Locate the cell with the specified text and output its [X, Y] center coordinate. 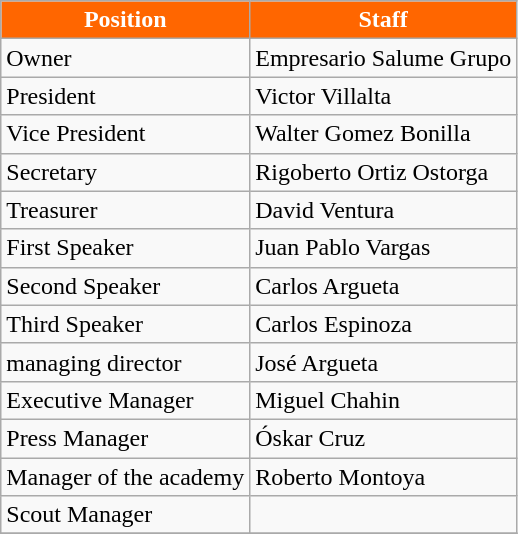
Scout Manager [126, 515]
Manager of the academy [126, 477]
Vice President [126, 134]
Third Speaker [126, 324]
Owner [126, 58]
Empresario Salume Grupo [384, 58]
Press Manager [126, 438]
Miguel Chahin [384, 400]
David Ventura [384, 210]
Carlos Argueta [384, 286]
Staff [384, 20]
managing director [126, 362]
Position [126, 20]
Walter Gomez Bonilla [384, 134]
Carlos Espinoza [384, 324]
Victor Villalta [384, 96]
First Speaker [126, 248]
Juan Pablo Vargas [384, 248]
Roberto Montoya [384, 477]
Secretary [126, 172]
José Argueta [384, 362]
Treasurer [126, 210]
Óskar Cruz [384, 438]
Executive Manager [126, 400]
Rigoberto Ortiz Ostorga [384, 172]
Second Speaker [126, 286]
President [126, 96]
